For the text-containing cell, return its midpoint in (X, Y) coordinate format. 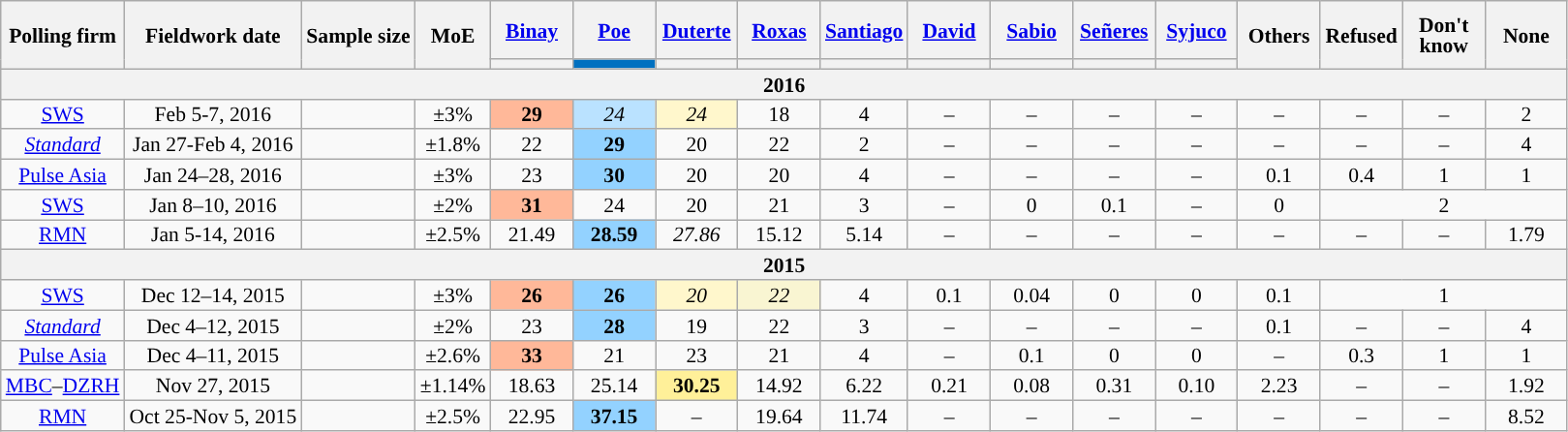
25.14 (614, 386)
±1.8% (453, 145)
Oct 25-Nov 5, 2015 (213, 417)
2.23 (1278, 386)
Feb 5-7, 2016 (213, 114)
Roxas (779, 30)
18 (779, 114)
1.92 (1526, 386)
30 (614, 174)
None (1526, 35)
Syjuco (1197, 30)
Fieldwork date (213, 35)
1.79 (1526, 234)
Nov 27, 2015 (213, 386)
6.22 (864, 386)
19 (697, 325)
MoE (453, 35)
2016 (784, 83)
±2.6% (453, 355)
15.12 (779, 234)
Sabio (1032, 30)
14.92 (779, 386)
0.10 (1197, 386)
0.3 (1362, 355)
30.25 (697, 386)
Don't know (1443, 35)
Dec 4–12, 2015 (213, 325)
5.14 (864, 234)
Jan 27-Feb 4, 2016 (213, 145)
Señeres (1114, 30)
Binay (531, 30)
Dec 12–14, 2015 (213, 294)
11.74 (864, 417)
0.08 (1032, 386)
31 (531, 205)
Duterte (697, 30)
18.63 (531, 386)
0.04 (1032, 294)
28.59 (614, 234)
19.64 (779, 417)
2015 (784, 265)
±1.14% (453, 386)
Polling firm (63, 35)
28 (614, 325)
Dec 4–11, 2015 (213, 355)
37.15 (614, 417)
22.95 (531, 417)
33 (531, 355)
0.21 (949, 386)
Refused (1362, 35)
Poe (614, 30)
Santiago (864, 30)
David (949, 30)
Sample size (358, 35)
MBC–DZRH (63, 386)
21.49 (531, 234)
Jan 5-14, 2016 (213, 234)
8.52 (1526, 417)
0.31 (1114, 386)
Jan 24–28, 2016 (213, 174)
27.86 (697, 234)
Others (1278, 35)
0.4 (1362, 174)
Jan 8–10, 2016 (213, 205)
